Scan for the cell matching the given text and deliver its [x, y] coordinate at center. 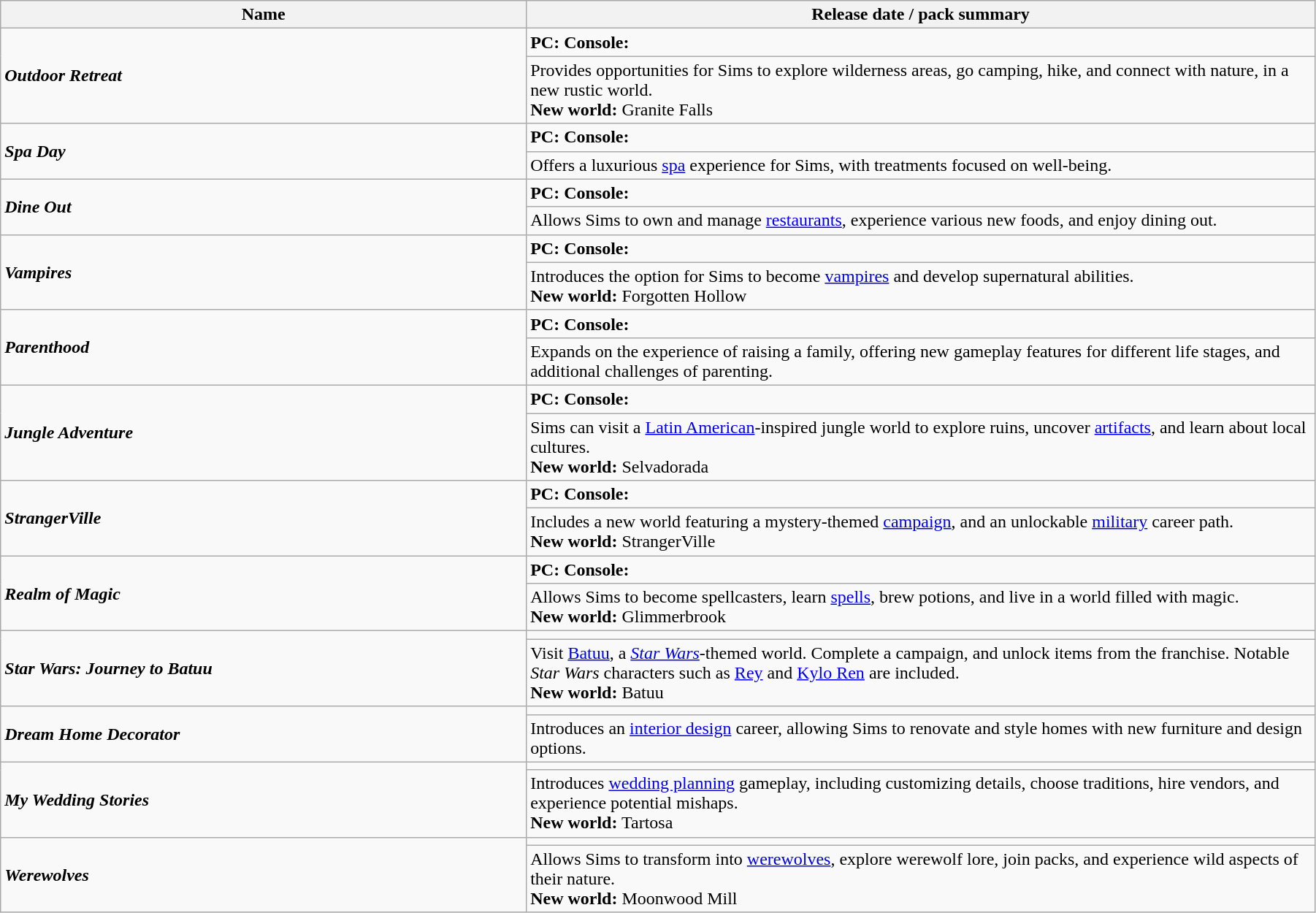
Includes a new world featuring a mystery-themed campaign, and an unlockable military career path.New world: StrangerVille [921, 532]
Allows Sims to transform into werewolves, explore werewolf lore, join packs, and experience wild aspects of their nature.New world: Moonwood Mill [921, 879]
Spa Day [264, 151]
Dine Out [264, 207]
Parenthood [264, 348]
Release date / pack summary [921, 15]
Allows Sims to own and manage restaurants, experience various new foods, and enjoy dining out. [921, 221]
Introduces an interior design career, allowing Sims to renovate and style homes with new furniture and design options. [921, 738]
Werewolves [264, 875]
My Wedding Stories [264, 799]
Allows Sims to become spellcasters, learn spells, brew potions, and live in a world filled with magic.New world: Glimmerbrook [921, 608]
Jungle Adventure [264, 432]
Outdoor Retreat [264, 76]
Star Wars: Journey to Batuu [264, 669]
Expands on the experience of raising a family, offering new gameplay features for different life stages, and additional challenges of parenting. [921, 361]
Dream Home Decorator [264, 734]
Sims can visit a Latin American-inspired jungle world to explore ruins, uncover artifacts, and learn about local cultures.New world: Selvadorada [921, 447]
Realm of Magic [264, 593]
Offers a luxurious spa experience for Sims, with treatments focused on well-being. [921, 165]
Name [264, 15]
Introduces the option for Sims to become vampires and develop supernatural abilities.New world: Forgotten Hollow [921, 286]
StrangerVille [264, 519]
Vampires [264, 272]
